Search for the cell housing the specified text and yield its [x, y] center coordinate. 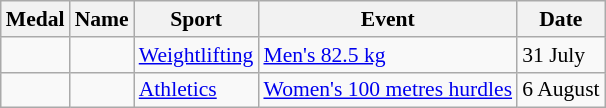
Medal [36, 19]
Men's 82.5 kg [388, 55]
Athletics [196, 90]
Date [560, 19]
Women's 100 metres hurdles [388, 90]
6 August [560, 90]
Weightlifting [196, 55]
Event [388, 19]
31 July [560, 55]
Sport [196, 19]
Name [102, 19]
